Pinpoint the cell where the given text exists, returning its [x, y] midpoint coordinate. 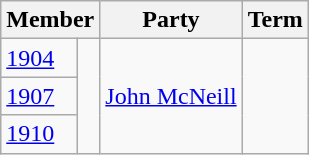
Term [275, 20]
Party [171, 20]
Member [50, 20]
1904 [40, 58]
1907 [40, 96]
1910 [40, 134]
John McNeill [171, 96]
